For the text-containing cell, return its midpoint in (x, y) coordinate format. 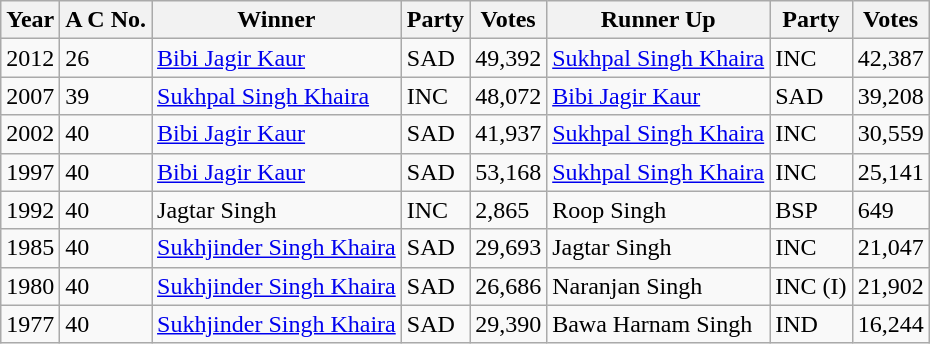
16,244 (890, 324)
41,937 (508, 134)
30,559 (890, 134)
Runner Up (658, 20)
21,902 (890, 286)
48,072 (508, 96)
2,865 (508, 210)
53,168 (508, 172)
26,686 (508, 286)
Roop Singh (658, 210)
Winner (277, 20)
A C No. (106, 20)
Year (30, 20)
21,047 (890, 248)
Bawa Harnam Singh (658, 324)
26 (106, 58)
1980 (30, 286)
2007 (30, 96)
1997 (30, 172)
2012 (30, 58)
29,390 (508, 324)
BSP (811, 210)
39 (106, 96)
39,208 (890, 96)
25,141 (890, 172)
49,392 (508, 58)
1992 (30, 210)
Naranjan Singh (658, 286)
1977 (30, 324)
29,693 (508, 248)
INC (I) (811, 286)
42,387 (890, 58)
649 (890, 210)
1985 (30, 248)
2002 (30, 134)
IND (811, 324)
